Scan for the cell matching the given text and deliver its [x, y] coordinate at center. 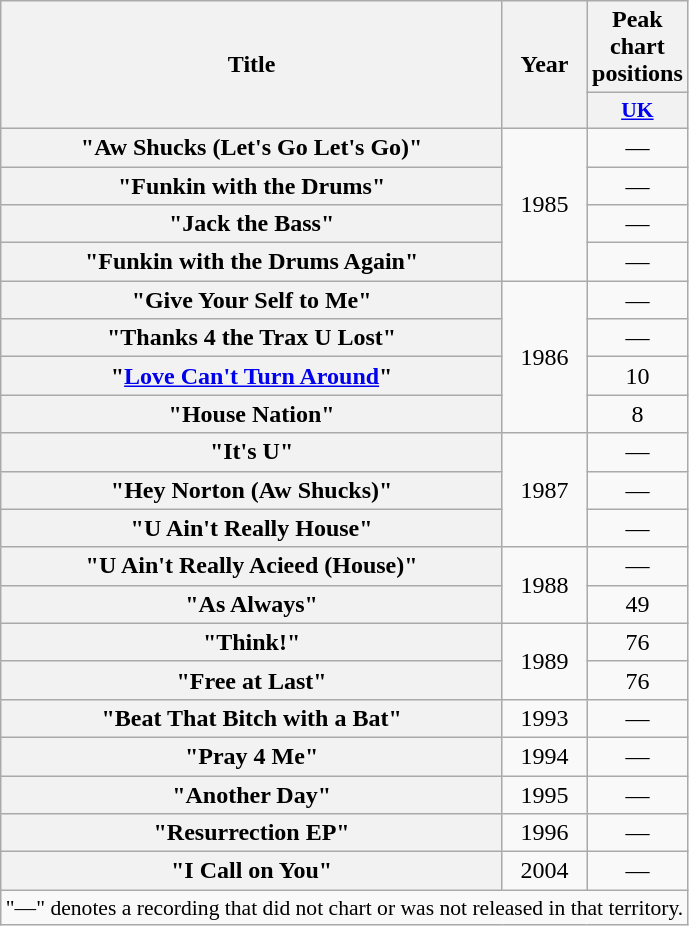
"It's U" [252, 452]
1994 [544, 756]
1987 [544, 490]
"Beat That Bitch with a Bat" [252, 718]
Title [252, 65]
1995 [544, 795]
"Aw Shucks (Let's Go Let's Go)" [252, 147]
1986 [544, 357]
"As Always" [252, 604]
1988 [544, 585]
8 [637, 414]
1996 [544, 833]
2004 [544, 871]
"Jack the Bass" [252, 224]
"Give Your Self to Me" [252, 300]
"Love Can't Turn Around" [252, 376]
49 [637, 604]
1985 [544, 204]
"Funkin with the Drums" [252, 185]
"Thanks 4 the Trax U Lost" [252, 338]
"Pray 4 Me" [252, 756]
"—" denotes a recording that did not chart or was not released in that territory. [345, 908]
"U Ain't Really Acieed (House)" [252, 566]
1993 [544, 718]
1989 [544, 661]
"House Nation" [252, 414]
Year [544, 65]
"Free at Last" [252, 680]
"Resurrection EP" [252, 833]
"Another Day" [252, 795]
Peak chart positions [637, 47]
UK [637, 111]
"U Ain't Really House" [252, 528]
"I Call on You" [252, 871]
"Think!" [252, 642]
"Funkin with the Drums Again" [252, 262]
"Hey Norton (Aw Shucks)" [252, 490]
10 [637, 376]
